For the text-containing cell, return its midpoint in (x, y) coordinate format. 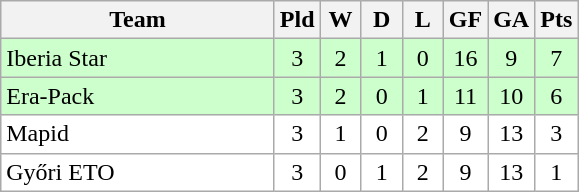
Pts (556, 20)
11 (465, 96)
Pld (297, 20)
Győri ETO (138, 172)
GA (512, 20)
7 (556, 58)
D (382, 20)
GF (465, 20)
6 (556, 96)
L (422, 20)
16 (465, 58)
W (340, 20)
Team (138, 20)
10 (512, 96)
Mapid (138, 134)
Iberia Star (138, 58)
Era-Pack (138, 96)
